Extract the (x, y) coordinate from the center of the cell holding the provided text.  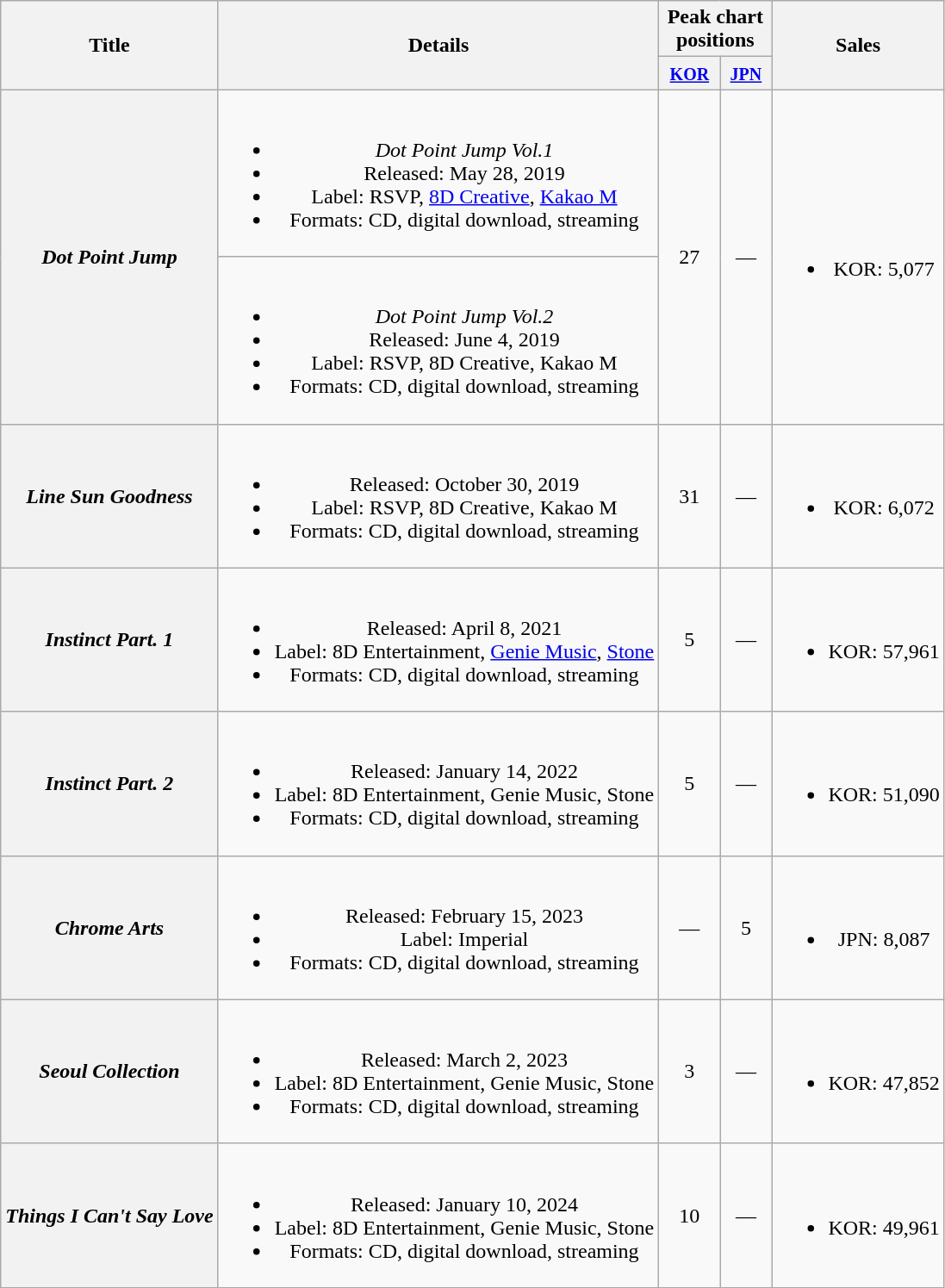
Dot Point Jump Vol.2Released: June 4, 2019Label: RSVP, 8D Creative, Kakao MFormats: CD, digital download, streaming (438, 340)
Line Sun Goodness (109, 496)
Details (438, 45)
KOR: 5,077 (858, 257)
KOR: 51,090 (858, 784)
Chrome Arts (109, 927)
Released: January 14, 2022Label: 8D Entertainment, Genie Music, StoneFormats: CD, digital download, streaming (438, 784)
10 (689, 1215)
Peak chart positions (715, 29)
KOR: 49,961 (858, 1215)
KOR: 47,852 (858, 1072)
Dot Point Jump (109, 257)
Released: February 15, 2023Label: ImperialFormats: CD, digital download, streaming (438, 927)
Sales (858, 45)
27 (689, 257)
KOR (689, 73)
Released: March 2, 2023Label: 8D Entertainment, Genie Music, StoneFormats: CD, digital download, streaming (438, 1072)
Seoul Collection (109, 1072)
3 (689, 1072)
KOR: 6,072 (858, 496)
KOR: 57,961 (858, 639)
Dot Point Jump Vol.1Released: May 28, 2019Label: RSVP, 8D Creative, Kakao MFormats: CD, digital download, streaming (438, 173)
JPN: 8,087 (858, 927)
Title (109, 45)
Instinct Part. 1 (109, 639)
Instinct Part. 2 (109, 784)
Things I Can't Say Love (109, 1215)
Released: January 10, 2024Label: 8D Entertainment, Genie Music, StoneFormats: CD, digital download, streaming (438, 1215)
31 (689, 496)
Released: October 30, 2019Label: RSVP, 8D Creative, Kakao MFormats: CD, digital download, streaming (438, 496)
Released: April 8, 2021Label: 8D Entertainment, Genie Music, StoneFormats: CD, digital download, streaming (438, 639)
JPN (746, 73)
